Find where the given text appears and provide that cell's center as [x, y] coordinate. 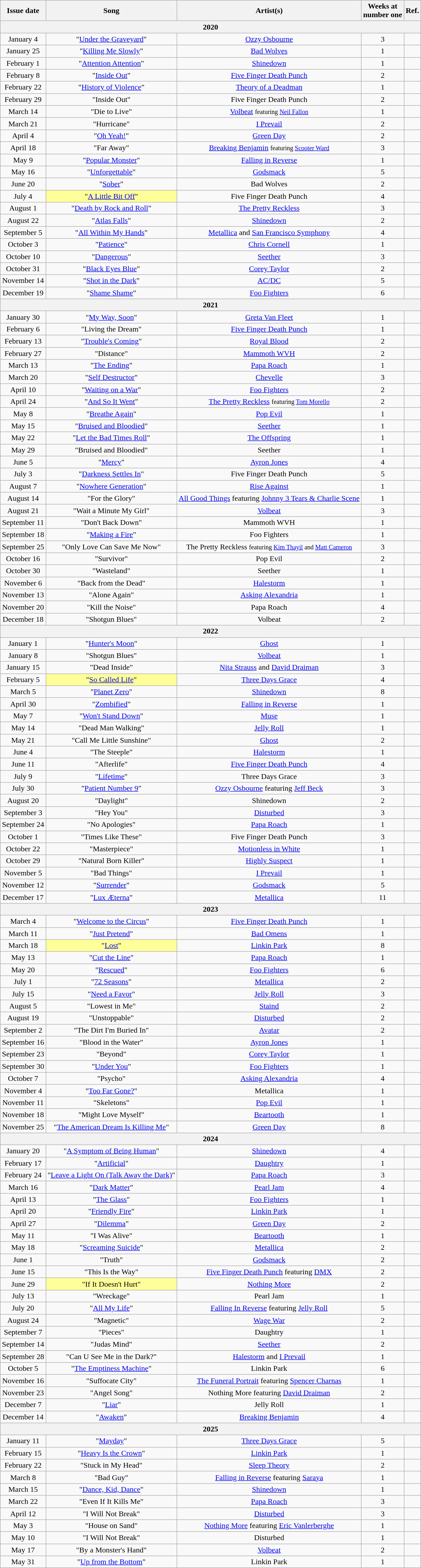
March 15 [23, 1489]
January 25 [23, 51]
"For the Glory" [111, 498]
October 10 [23, 257]
February 15 [23, 1453]
"Trouble's Coming" [111, 341]
Metallica and San Francisco Symphony [269, 232]
Falling in Reverse featuring Saraya [269, 1477]
"The Dirt I'm Buried In" [111, 1030]
May 8 [23, 414]
March 8 [23, 1477]
June 4 [23, 752]
"Dead Inside" [111, 667]
"Attention Attention" [111, 63]
"All My Life" [111, 1308]
"Pieces" [111, 1332]
"Masterpiece" [111, 849]
August 24 [23, 1320]
"Atlas Falls" [111, 220]
September 7 [23, 1332]
Muse [269, 716]
"Hunter's Moon" [111, 643]
"Rescued" [111, 970]
January 11 [23, 1441]
"Too Far Gone?" [111, 1090]
2022 [210, 631]
"Daylight" [111, 801]
"My Way, Soon" [111, 317]
March 11 [23, 933]
"Angel Song" [111, 1393]
May 9 [23, 160]
April 20 [23, 1211]
October 3 [23, 245]
February 1 [23, 63]
September 11 [23, 522]
October 22 [23, 849]
The Offspring [269, 438]
"A Little Bit Off" [111, 196]
"Bad Things" [111, 873]
"Dark Matter" [111, 1187]
Breaking Benjamin [269, 1417]
March 18 [23, 946]
"Natural Born Killer" [111, 861]
Nothing More featuring David Draiman [269, 1393]
September 24 [23, 825]
"Beyond" [111, 1054]
January 4 [23, 39]
"Screaming Suicide" [111, 1248]
"By a Monster's Hand" [111, 1550]
November 14 [23, 281]
October 16 [23, 559]
"Patient Number 9" [111, 788]
September 25 [23, 546]
"Dead Man Walking" [111, 728]
March 22 [23, 1501]
"Let the Bad Times Roll" [111, 438]
2020 [210, 27]
November 16 [23, 1381]
"Hurricane" [111, 124]
January 15 [23, 667]
Ozzy Osbourne featuring Jeff Beck [269, 788]
May 29 [23, 450]
September 18 [23, 534]
April 10 [23, 390]
"Afterlife" [111, 764]
"Bad Guy" [111, 1477]
October 1 [23, 837]
February 13 [23, 341]
"The Emptiness Machine" [111, 1369]
"Wait a Minute My Girl" [111, 510]
August 7 [23, 486]
"And So It Went" [111, 402]
November 13 [23, 595]
"Death by Rock and Roll" [111, 208]
June 20 [23, 184]
Halestorm and I Prevail [269, 1357]
All Good Things featuring Johnny 3 Tears & Charlie Scene [269, 498]
September 2 [23, 1030]
"House on Sand" [111, 1526]
February 6 [23, 329]
Issue date [23, 11]
"Only Love Can Save Me Now" [111, 546]
December 18 [23, 619]
June 29 [23, 1284]
"A Symptom of Being Human" [111, 1151]
May 14 [23, 728]
"Mayday" [111, 1441]
"Friendly Fire" [111, 1211]
Falling In Reverse featuring Jelly Roll [269, 1308]
May 21 [23, 740]
"Wreckage" [111, 1296]
August 14 [23, 498]
December 14 [23, 1417]
May 10 [23, 1538]
July 4 [23, 196]
"Need a Favor" [111, 994]
"Truth" [111, 1260]
"Awaken" [111, 1417]
September 23 [23, 1054]
"Times Like These" [111, 837]
The Pretty Reckless featuring Kim Thayil and Matt Cameron [269, 546]
July 13 [23, 1296]
"Dance, Kid, Dance" [111, 1489]
April 30 [23, 704]
"Sober" [111, 184]
"No Apologies" [111, 825]
December 7 [23, 1405]
"Hey You" [111, 813]
Bad Omens [269, 933]
"Unforgettable" [111, 172]
"Under the Graveyard" [111, 39]
November 18 [23, 1115]
Royal Blood [269, 341]
"Mercy" [111, 462]
November 12 [23, 885]
Sleep Theory [269, 1465]
January 8 [23, 655]
"Nowhere Generation" [111, 486]
"Lifetime" [111, 776]
"Just Pretend" [111, 933]
Breaking Benjamin featuring Scooter Ward [269, 148]
April 13 [23, 1199]
11 [383, 897]
"Surrender" [111, 885]
November 20 [23, 607]
"Making a Fire" [111, 534]
January 30 [23, 317]
"Patience" [111, 245]
"Call Me Little Sunshine" [111, 740]
January 20 [23, 1151]
May 20 [23, 970]
February 17 [23, 1163]
April 27 [23, 1223]
"The Ending" [111, 365]
"All Within My Hands" [111, 232]
August 22 [23, 220]
"Wasteland" [111, 571]
"Lux Æterna" [111, 897]
Song [111, 11]
2024 [210, 1139]
2021 [210, 305]
Rise Against [269, 486]
April 12 [23, 1514]
Chris Cornell [269, 245]
Highly Suspect [269, 861]
"Killing Me Slowly" [111, 51]
March 16 [23, 1187]
October 7 [23, 1078]
"Distance" [111, 353]
February 5 [23, 680]
Nothing More featuring Eric Vanlerberghe [269, 1526]
August 20 [23, 801]
"Under You" [111, 1066]
April 4 [23, 136]
February 24 [23, 1175]
Chevelle [269, 378]
Motionless in White [269, 849]
"Darkness Settles In" [111, 474]
November 4 [23, 1090]
March 5 [23, 692]
"Unstoppable" [111, 1018]
"Lowest in Me" [111, 1006]
March 14 [23, 111]
June 1 [23, 1260]
"Breathe Again" [111, 414]
June 11 [23, 764]
May 13 [23, 958]
November 11 [23, 1102]
"Dilemma" [111, 1223]
July 9 [23, 776]
2025 [210, 1429]
July 3 [23, 474]
Greta Van Fleet [269, 317]
May 22 [23, 438]
Nita Strauss and David Draiman [269, 667]
"Die to Live" [111, 111]
"I Was Alive" [111, 1236]
"Planet Zero" [111, 692]
"Psycho" [111, 1078]
"72 Seasons" [111, 982]
September 16 [23, 1042]
Ref. [412, 11]
"Skeletons" [111, 1102]
May 11 [23, 1236]
February 29 [23, 99]
"If It Doesn't Hurt" [111, 1284]
August 1 [23, 208]
The Pretty Reckless [269, 208]
May 31 [23, 1562]
May 15 [23, 426]
May 3 [23, 1526]
July 30 [23, 788]
"Magnetic" [111, 1320]
November 6 [23, 583]
"Shame Shame" [111, 293]
"Won't Stand Down" [111, 716]
"History of Violence" [111, 87]
September 3 [23, 813]
March 20 [23, 378]
2023 [210, 909]
"Oh Yeah!" [111, 136]
Artist(s) [269, 11]
"Leave a Light On (Talk Away the Dark)" [111, 1175]
April 18 [23, 148]
May 7 [23, 716]
October 31 [23, 269]
"Far Away" [111, 148]
July 1 [23, 982]
"Suffocate City" [111, 1381]
"Don't Back Down" [111, 522]
"Up from the Bottom" [111, 1562]
May 16 [23, 172]
Volbeat featuring Neil Fallon [269, 111]
"Lost" [111, 946]
Avatar [269, 1030]
"The Glass" [111, 1199]
"Artificial" [111, 1163]
April 24 [23, 402]
"Zombified" [111, 704]
"Blood in the Water" [111, 1042]
October 5 [23, 1369]
"Popular Monster" [111, 160]
June 5 [23, 462]
March 13 [23, 365]
"Black Eyes Blue" [111, 269]
July 15 [23, 994]
Weeks atnumber one [383, 11]
November 5 [23, 873]
May 18 [23, 1248]
August 21 [23, 510]
November 25 [23, 1127]
The Funeral Portrait featuring Spencer Charnas [269, 1381]
"Alone Again" [111, 595]
"Shot in the Dark" [111, 281]
October 29 [23, 861]
December 19 [23, 293]
"Heavy Is the Crown" [111, 1453]
Wage War [269, 1320]
"The American Dream Is Killing Me" [111, 1127]
July 20 [23, 1308]
September 28 [23, 1357]
December 17 [23, 897]
"Welcome to the Circus" [111, 921]
"Even If It Kills Me" [111, 1501]
February 8 [23, 75]
"Dangerous" [111, 257]
February 27 [23, 353]
March 21 [23, 124]
"Might Love Myself" [111, 1115]
November 23 [23, 1393]
"Waiting on a War" [111, 390]
September 14 [23, 1344]
October 30 [23, 571]
"Judas Mind" [111, 1344]
August 5 [23, 1006]
"This Is the Way" [111, 1272]
"Survivor" [111, 559]
"Can U See Me in the Dark?" [111, 1357]
AC/DC [269, 281]
March 4 [23, 921]
September 5 [23, 232]
May 17 [23, 1550]
Ozzy Osbourne [269, 39]
August 19 [23, 1018]
June 15 [23, 1272]
September 30 [23, 1066]
"Liar" [111, 1405]
Theory of a Deadman [269, 87]
"So Called Life" [111, 680]
The Pretty Reckless featuring Tom Morello [269, 402]
"Self Destructor" [111, 378]
Staind [269, 1006]
"Back from the Dead" [111, 583]
Nothing More [269, 1284]
"The Steeple" [111, 752]
"Kill the Noise" [111, 607]
January 1 [23, 643]
"Cut the Line" [111, 958]
"Living the Dream" [111, 329]
Five Finger Death Punch featuring DMX [269, 1272]
"Stuck in My Head" [111, 1465]
